Provide the [x, y] coordinate of the cell's center where the given text is located.  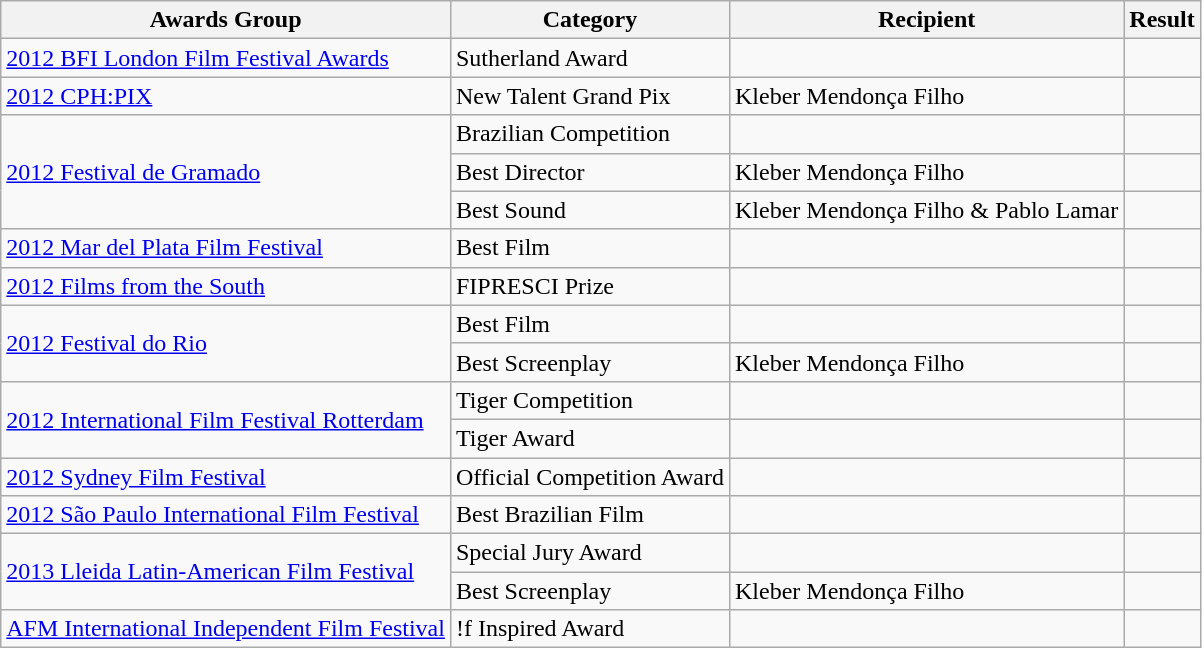
Sutherland Award [590, 58]
2012 International Film Festival Rotterdam [226, 419]
Tiger Competition [590, 400]
2012 Films from the South [226, 286]
2012 Mar del Plata Film Festival [226, 248]
!f Inspired Award [590, 629]
Category [590, 20]
Best Sound [590, 210]
2012 Festival de Gramado [226, 172]
Official Competition Award [590, 477]
2012 Sydney Film Festival [226, 477]
Awards Group [226, 20]
2013 Lleida Latin-American Film Festival [226, 572]
Brazilian Competition [590, 134]
Special Jury Award [590, 553]
2012 Festival do Rio [226, 343]
Result [1162, 20]
2012 CPH:PIX [226, 96]
Kleber Mendonça Filho & Pablo Lamar [926, 210]
Tiger Award [590, 438]
Recipient [926, 20]
AFM International Independent Film Festival [226, 629]
Best Director [590, 172]
Best Brazilian Film [590, 515]
2012 BFI London Film Festival Awards [226, 58]
New Talent Grand Pix [590, 96]
2012 São Paulo International Film Festival [226, 515]
FIPRESCI Prize [590, 286]
